Return (x, y) of the center of cell containing provided text 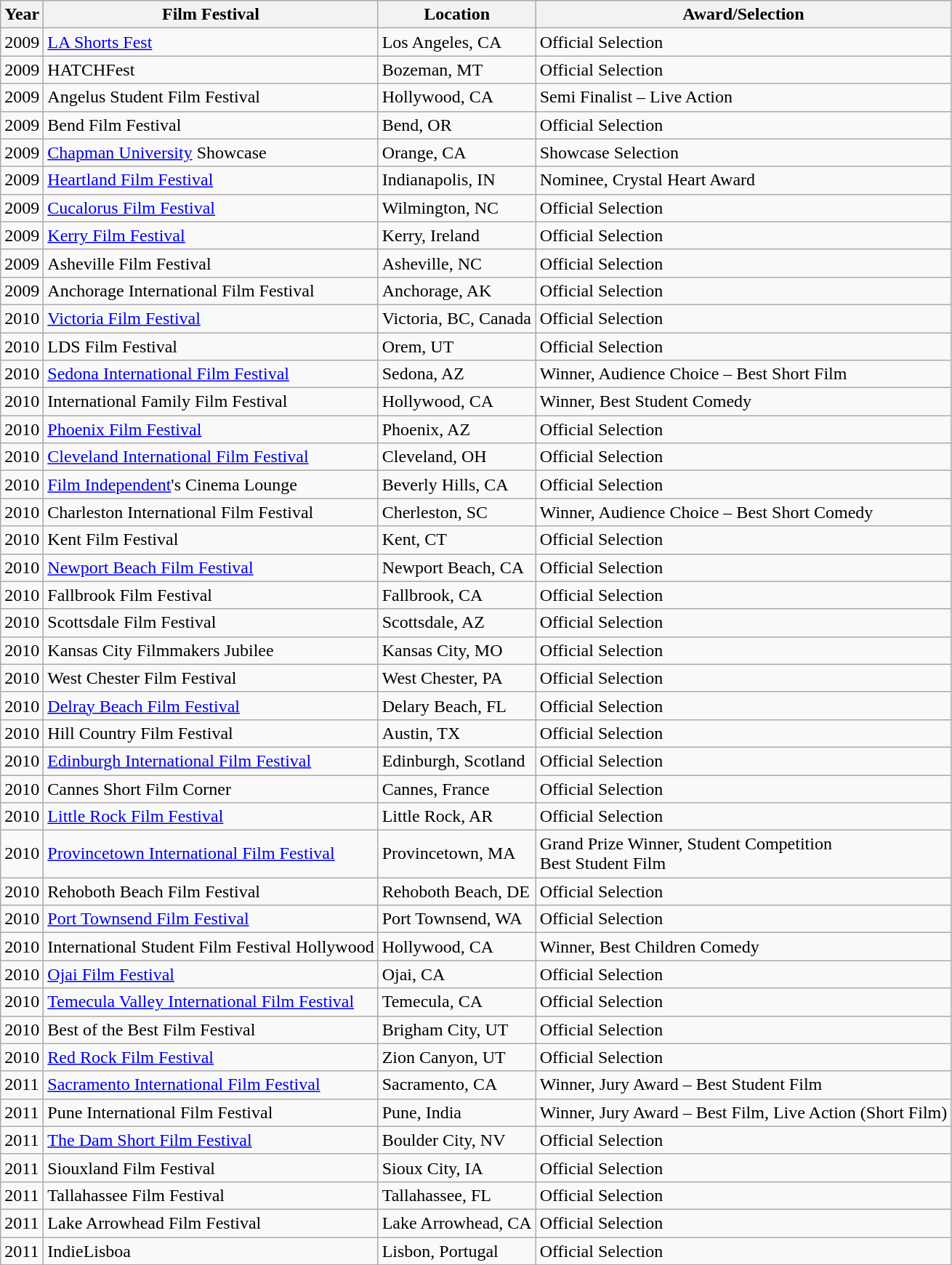
Delray Beach Film Festival (211, 706)
Zion Canyon, UT (456, 1057)
Newport Beach, CA (456, 567)
Bend, OR (456, 125)
Anchorage, AK (456, 291)
International Family Film Festival (211, 402)
Port Townsend, WA (456, 919)
Victoria Film Festival (211, 318)
Sacramento International Film Festival (211, 1085)
Bend Film Festival (211, 125)
Phoenix, AZ (456, 429)
LDS Film Festival (211, 347)
Chapman University Showcase (211, 153)
LA Shorts Fest (211, 42)
Orem, UT (456, 347)
Cucalorus Film Festival (211, 208)
Kerry, Ireland (456, 235)
Lisbon, Portugal (456, 1250)
Tallahassee Film Festival (211, 1195)
Cannes, France (456, 788)
Cannes Short Film Corner (211, 788)
Grand Prize Winner, Student CompetitionBest Student Film (743, 854)
Boulder City, NV (456, 1140)
Brigham City, UT (456, 1030)
Hill Country Film Festival (211, 733)
Asheville, NC (456, 263)
Kent, CT (456, 540)
Lake Arrowhead Film Festival (211, 1223)
Newport Beach Film Festival (211, 567)
Kent Film Festival (211, 540)
Sedona International Film Festival (211, 374)
Sedona, AZ (456, 374)
Edinburgh International Film Festival (211, 761)
Bozeman, MT (456, 70)
Nominee, Crystal Heart Award (743, 180)
Pune, India (456, 1112)
Year (22, 15)
Scottsdale Film Festival (211, 623)
Temecula Valley International Film Festival (211, 1002)
Orange, CA (456, 153)
Winner, Best Children Comedy (743, 947)
Anchorage International Film Festival (211, 291)
West Chester Film Festival (211, 678)
Phoenix Film Festival (211, 429)
Ojai Film Festival (211, 974)
Winner, Best Student Comedy (743, 402)
Lake Arrowhead, CA (456, 1223)
Film Festival (211, 15)
Beverly Hills, CA (456, 485)
Fallbrook Film Festival (211, 595)
West Chester, PA (456, 678)
Provincetown, MA (456, 854)
Wilmington, NC (456, 208)
Tallahassee, FL (456, 1195)
Edinburgh, Scotland (456, 761)
Best of the Best Film Festival (211, 1030)
Angelus Student Film Festival (211, 97)
Winner, Audience Choice – Best Short Comedy (743, 512)
Port Townsend Film Festival (211, 919)
Little Rock, AR (456, 817)
Asheville Film Festival (211, 263)
Scottsdale, AZ (456, 623)
Los Angeles, CA (456, 42)
Sacramento, CA (456, 1085)
Sioux City, IA (456, 1168)
Victoria, BC, Canada (456, 318)
Provincetown International Film Festival (211, 854)
Kansas City, MO (456, 650)
Location (456, 15)
Kansas City Filmmakers Jubilee (211, 650)
HATCHFest (211, 70)
Red Rock Film Festival (211, 1057)
Cleveland International Film Festival (211, 457)
Indianapolis, IN (456, 180)
IndieLisboa (211, 1250)
The Dam Short Film Festival (211, 1140)
Winner, Jury Award – Best Student Film (743, 1085)
Semi Finalist – Live Action (743, 97)
Temecula, CA (456, 1002)
Cleveland, OH (456, 457)
Winner, Jury Award – Best Film, Live Action (Short Film) (743, 1112)
Rehoboth Beach, DE (456, 892)
Rehoboth Beach Film Festival (211, 892)
Showcase Selection (743, 153)
Film Independent's Cinema Lounge (211, 485)
Ojai, CA (456, 974)
Siouxland Film Festival (211, 1168)
Little Rock Film Festival (211, 817)
Delary Beach, FL (456, 706)
International Student Film Festival Hollywood (211, 947)
Winner, Audience Choice – Best Short Film (743, 374)
Cherleston, SC (456, 512)
Award/Selection (743, 15)
Fallbrook, CA (456, 595)
Pune International Film Festival (211, 1112)
Kerry Film Festival (211, 235)
Charleston International Film Festival (211, 512)
Austin, TX (456, 733)
Heartland Film Festival (211, 180)
